For the text-containing cell, return its midpoint in (X, Y) coordinate format. 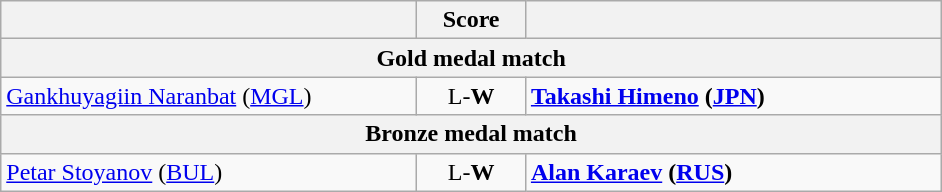
Gold medal match (472, 58)
Gankhuyagiin Naranbat (MGL) (209, 96)
Bronze medal match (472, 134)
Score (472, 20)
Takashi Himeno (JPN) (733, 96)
Alan Karaev (RUS) (733, 172)
Petar Stoyanov (BUL) (209, 172)
